Extract the (x, y) coordinate from the center of the cell holding the provided text.  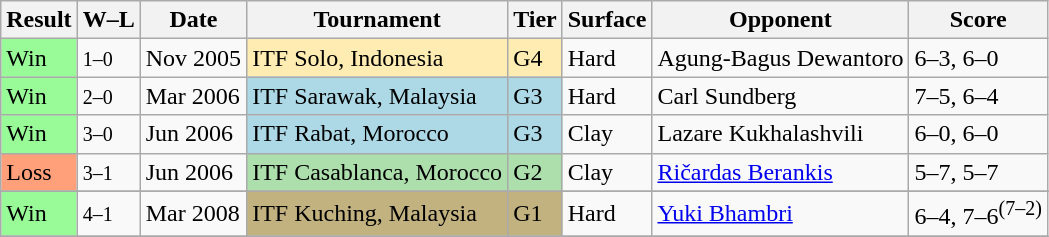
G2 (536, 172)
Loss (39, 172)
7–5, 6–4 (978, 96)
6–4, 7–6(7–2) (978, 214)
Lazare Kukhalashvili (780, 134)
Carl Sundberg (780, 96)
Score (978, 20)
Mar 2006 (193, 96)
W–L (108, 20)
Ričardas Berankis (780, 172)
5–7, 5–7 (978, 172)
Opponent (780, 20)
3–1 (108, 172)
Mar 2008 (193, 214)
ITF Rabat, Morocco (378, 134)
Result (39, 20)
G4 (536, 58)
6–0, 6–0 (978, 134)
G1 (536, 214)
Agung-Bagus Dewantoro (780, 58)
6–3, 6–0 (978, 58)
ITF Solo, Indonesia (378, 58)
Surface (607, 20)
Yuki Bhambri (780, 214)
ITF Kuching, Malaysia (378, 214)
ITF Sarawak, Malaysia (378, 96)
4–1 (108, 214)
Date (193, 20)
Nov 2005 (193, 58)
2–0 (108, 96)
ITF Casablanca, Morocco (378, 172)
Tournament (378, 20)
1–0 (108, 58)
3–0 (108, 134)
Tier (536, 20)
